Search for the cell housing the specified text and yield its [x, y] center coordinate. 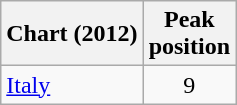
Peakposition [189, 34]
9 [189, 85]
Chart (2012) [72, 34]
Italy [72, 85]
